Extract the (X, Y) coordinate from the center of the cell holding the provided text.  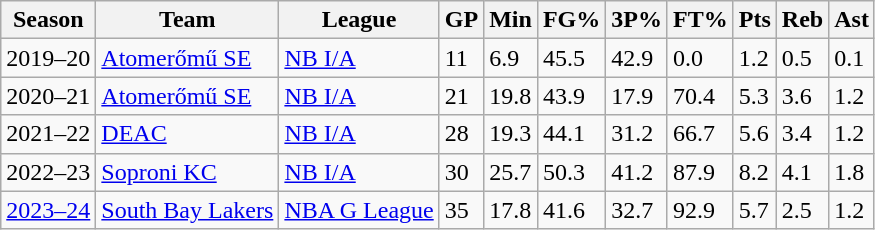
42.9 (637, 58)
87.9 (700, 172)
28 (461, 134)
41.6 (571, 210)
8.2 (754, 172)
21 (461, 96)
2019–20 (48, 58)
30 (461, 172)
5.6 (754, 134)
3.6 (802, 96)
NBA G League (359, 210)
South Bay Lakers (188, 210)
19.3 (511, 134)
2.5 (802, 210)
3P% (637, 20)
50.3 (571, 172)
32.7 (637, 210)
2021–22 (48, 134)
Min (511, 20)
Reb (802, 20)
GP (461, 20)
92.9 (700, 210)
Ast (852, 20)
4.1 (802, 172)
Team (188, 20)
FT% (700, 20)
45.5 (571, 58)
Pts (754, 20)
6.9 (511, 58)
0.1 (852, 58)
1.8 (852, 172)
Season (48, 20)
41.2 (637, 172)
70.4 (700, 96)
0.0 (700, 58)
43.9 (571, 96)
31.2 (637, 134)
FG% (571, 20)
2020–21 (48, 96)
2022–23 (48, 172)
5.7 (754, 210)
35 (461, 210)
11 (461, 58)
0.5 (802, 58)
25.7 (511, 172)
Soproni KC (188, 172)
17.8 (511, 210)
44.1 (571, 134)
2023–24 (48, 210)
17.9 (637, 96)
66.7 (700, 134)
3.4 (802, 134)
5.3 (754, 96)
DEAC (188, 134)
League (359, 20)
19.8 (511, 96)
